Detect which cell encompasses the target text, then output its (X, Y) center coordinate. 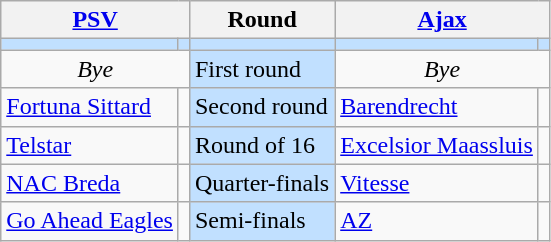
Round of 16 (262, 145)
Barendrecht (437, 107)
Excelsior Maassluis (437, 145)
NAC Breda (90, 183)
Fortuna Sittard (90, 107)
AZ (437, 221)
Vitesse (437, 183)
Ajax (442, 20)
Round (262, 20)
Second round (262, 107)
Telstar (90, 145)
First round (262, 69)
Go Ahead Eagles (90, 221)
Semi-finals (262, 221)
PSV (96, 20)
Quarter-finals (262, 183)
